Detect which cell encompasses the target text, then output its (X, Y) center coordinate. 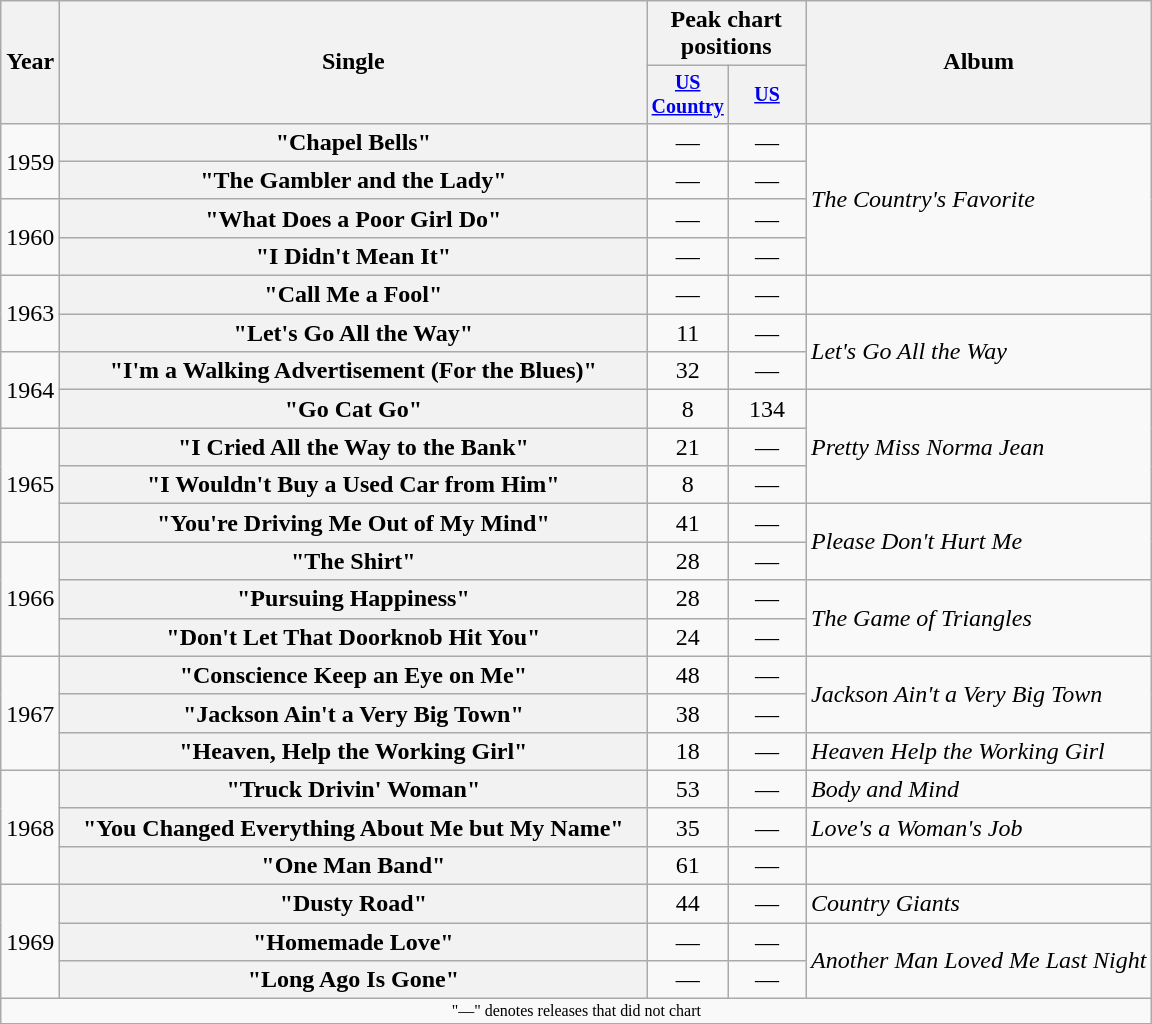
18 (688, 751)
US (768, 94)
Pretty Miss Norma Jean (979, 447)
1960 (30, 237)
"Pursuing Happiness" (354, 599)
1965 (30, 485)
"Homemade Love" (354, 942)
"The Shirt" (354, 561)
Album (979, 62)
"Don't Let That Doorknob Hit You" (354, 637)
"I Cried All the Way to the Bank" (354, 447)
US Country (688, 94)
32 (688, 371)
Let's Go All the Way (979, 352)
"Chapel Bells" (354, 142)
The Game of Triangles (979, 618)
1969 (30, 942)
"I'm a Walking Advertisement (For the Blues)" (354, 371)
"Call Me a Fool" (354, 295)
"I Wouldn't Buy a Used Car from Him" (354, 485)
"Truck Drivin' Woman" (354, 789)
Peak chartpositions (726, 34)
Jackson Ain't a Very Big Town (979, 694)
"I Didn't Mean It" (354, 256)
1968 (30, 827)
1959 (30, 161)
41 (688, 523)
44 (688, 904)
Heaven Help the Working Girl (979, 751)
1966 (30, 599)
1963 (30, 314)
Body and Mind (979, 789)
134 (768, 409)
21 (688, 447)
1967 (30, 713)
Love's a Woman's Job (979, 827)
35 (688, 827)
11 (688, 333)
Please Don't Hurt Me (979, 542)
"Heaven, Help the Working Girl" (354, 751)
"Go Cat Go" (354, 409)
Another Man Loved Me Last Night (979, 961)
"What Does a Poor Girl Do" (354, 218)
"The Gambler and the Lady" (354, 180)
38 (688, 713)
"Conscience Keep an Eye on Me" (354, 675)
"Jackson Ain't a Very Big Town" (354, 713)
"You Changed Everything About Me but My Name" (354, 827)
"One Man Band" (354, 865)
"Long Ago Is Gone" (354, 980)
"You're Driving Me Out of My Mind" (354, 523)
"Dusty Road" (354, 904)
Country Giants (979, 904)
"—" denotes releases that did not chart (576, 1011)
53 (688, 789)
1964 (30, 390)
The Country's Favorite (979, 199)
"Let's Go All the Way" (354, 333)
Single (354, 62)
Year (30, 62)
48 (688, 675)
24 (688, 637)
61 (688, 865)
